Capture the cell that displays the provided text and extract its [X, Y] central coordinate. 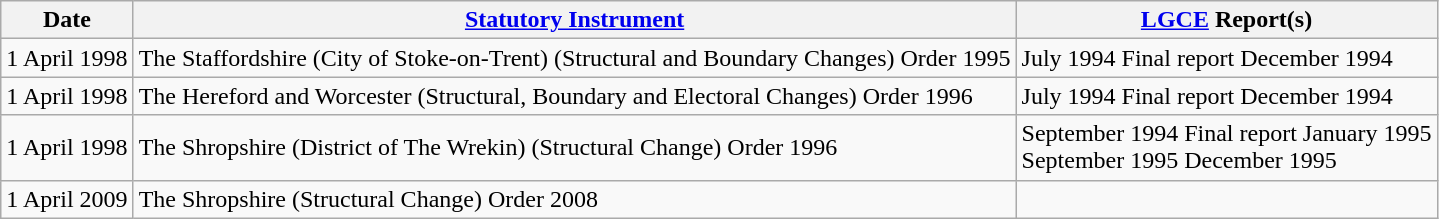
1 April 2009 [67, 199]
Date [67, 20]
The Shropshire (District of The Wrekin) (Structural Change) Order 1996 [574, 148]
Statutory Instrument [574, 20]
The Staffordshire (City of Stoke-on-Trent) (Structural and Boundary Changes) Order 1995 [574, 58]
The Shropshire (Structural Change) Order 2008 [574, 199]
September 1994 Final report January 1995 September 1995 December 1995 [1226, 148]
The Hereford and Worcester (Structural, Boundary and Electoral Changes) Order 1996 [574, 96]
LGCE Report(s) [1226, 20]
